Pinpoint the cell where the given text exists, returning its (X, Y) midpoint coordinate. 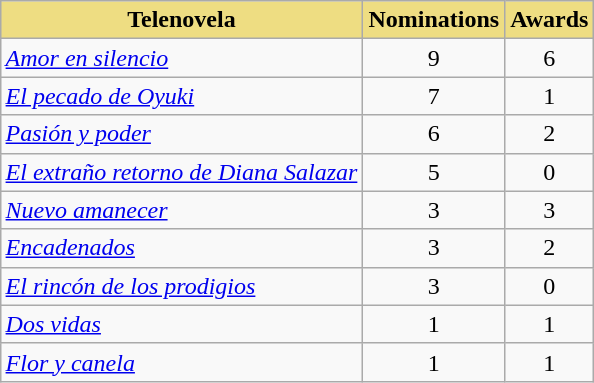
El extraño retorno de Diana Salazar (182, 172)
Flor y canela (182, 362)
Dos vidas (182, 324)
Encadenados (182, 248)
El rincón de los prodigios (182, 286)
Pasión y poder (182, 134)
Nominations (434, 20)
5 (434, 172)
Nuevo amanecer (182, 210)
9 (434, 58)
7 (434, 96)
Awards (550, 20)
Amor en silencio (182, 58)
El pecado de Oyuki (182, 96)
Telenovela (182, 20)
